Return [x, y] of the center of cell containing provided text 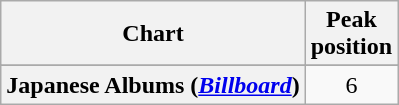
Chart [153, 34]
Peakposition [351, 34]
6 [351, 85]
Japanese Albums (Billboard) [153, 85]
